Return (x, y) of the center of cell containing provided text 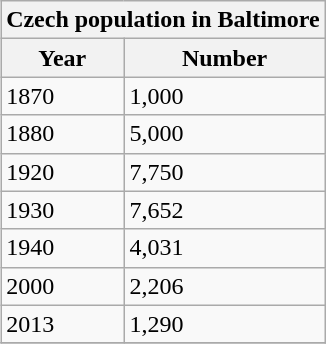
1,290 (224, 324)
1,000 (224, 96)
2000 (62, 286)
2013 (62, 324)
7,652 (224, 210)
1930 (62, 210)
4,031 (224, 248)
Number (224, 58)
5,000 (224, 134)
1870 (62, 96)
2,206 (224, 286)
Czech population in Baltimore (164, 20)
1920 (62, 172)
7,750 (224, 172)
Year (62, 58)
1940 (62, 248)
1880 (62, 134)
